Extract the (X, Y) coordinate from the center of the cell holding the provided text.  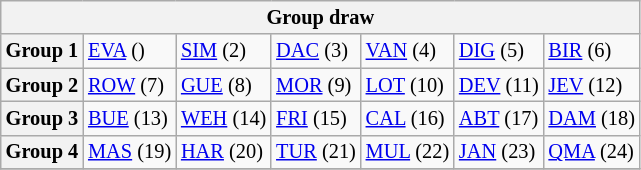
Group 4 (42, 152)
ABT (17) (499, 118)
EVA () (130, 51)
BUE (13) (130, 118)
WEH (14) (224, 118)
Group 3 (42, 118)
CAL (16) (408, 118)
DIG (5) (499, 51)
QMA (24) (592, 152)
SIM (2) (224, 51)
BIR (6) (592, 51)
VAN (4) (408, 51)
TUR (21) (316, 152)
LOT (10) (408, 85)
FRI (15) (316, 118)
DAC (3) (316, 51)
DAM (18) (592, 118)
Group 2 (42, 85)
JEV (12) (592, 85)
Group draw (320, 17)
MAS (19) (130, 152)
ROW (7) (130, 85)
Group 1 (42, 51)
GUE (8) (224, 85)
HAR (20) (224, 152)
MUL (22) (408, 152)
DEV (11) (499, 85)
MOR (9) (316, 85)
JAN (23) (499, 152)
